Search for the cell housing the specified text and yield its [x, y] center coordinate. 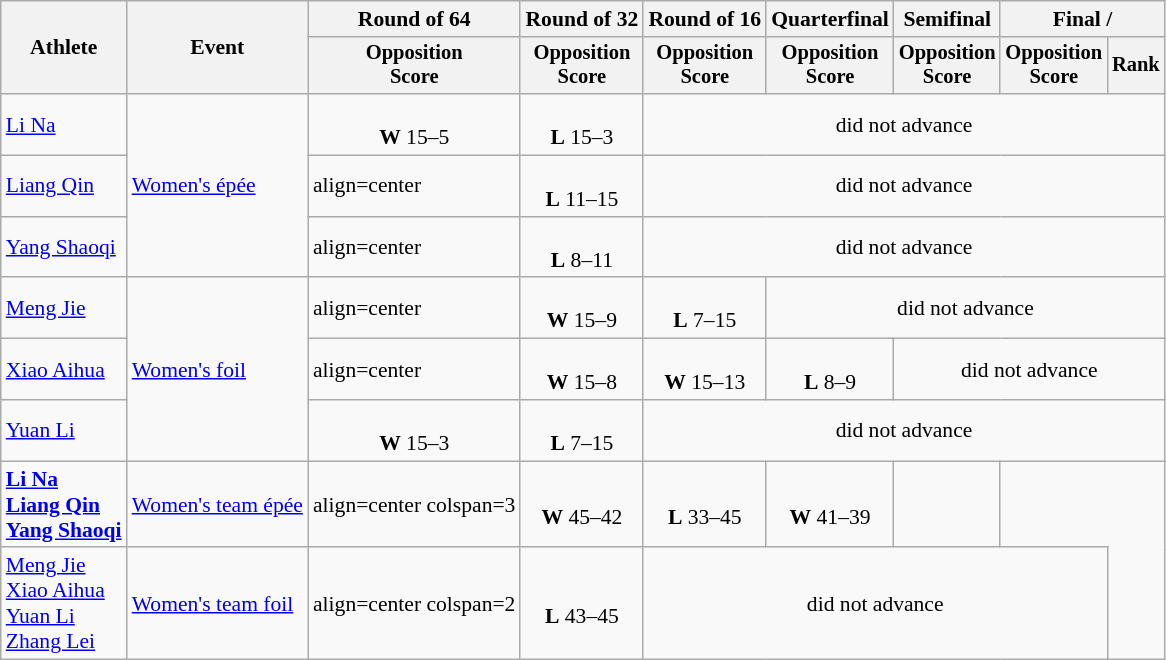
Rank [1136, 66]
align=center colspan=3 [414, 504]
Quarterfinal [830, 19]
Women's team foil [218, 604]
Women's team épée [218, 504]
Athlete [64, 48]
W 15–3 [414, 430]
Round of 64 [414, 19]
Event [218, 48]
L 43–45 [582, 604]
Yuan Li [64, 430]
W 15–9 [582, 308]
W 15–13 [704, 370]
align=center colspan=2 [414, 604]
Women's épée [218, 186]
L 15–3 [582, 124]
Li Na Liang Qin Yang Shaoqi [64, 504]
Liang Qin [64, 186]
L 33–45 [704, 504]
W 41–39 [830, 504]
Xiao Aihua [64, 370]
Round of 32 [582, 19]
Round of 16 [704, 19]
Yang Shaoqi [64, 248]
W 15–8 [582, 370]
Meng Jie [64, 308]
L 8–9 [830, 370]
Semifinal [948, 19]
Li Na [64, 124]
L 11–15 [582, 186]
L 8–11 [582, 248]
Women's foil [218, 370]
W 45–42 [582, 504]
Final / [1082, 19]
W 15–5 [414, 124]
Meng Jie Xiao Aihua Yuan Li Zhang Lei [64, 604]
